For the text-containing cell, return its midpoint in (x, y) coordinate format. 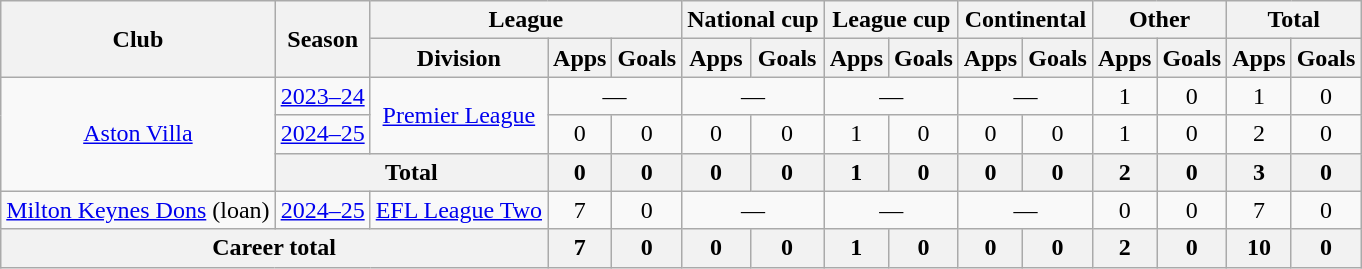
Club (138, 39)
EFL League Two (458, 210)
League (526, 20)
Premier League (458, 115)
Milton Keynes Dons (loan) (138, 210)
10 (1259, 248)
Aston Villa (138, 134)
Other (1159, 20)
Career total (274, 248)
National cup (753, 20)
Continental (1025, 20)
3 (1259, 172)
League cup (891, 20)
Season (322, 39)
Division (458, 58)
2023–24 (322, 96)
